Detect which cell encompasses the target text, then output its [X, Y] center coordinate. 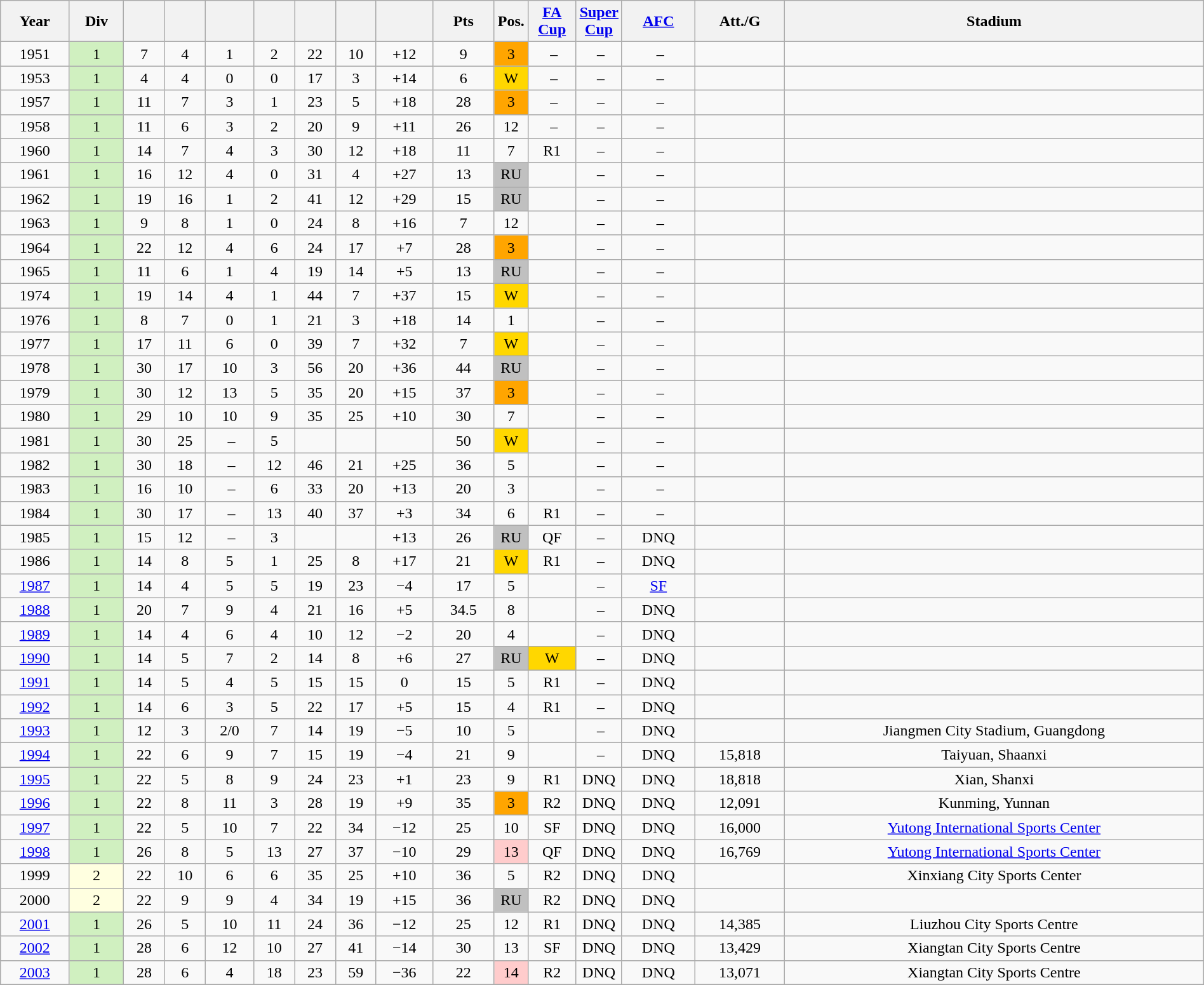
1958 [35, 126]
2002 [35, 948]
1990 [35, 658]
Year [35, 22]
59 [356, 972]
1978 [35, 368]
Xian, Shanxi [994, 779]
+12 [404, 54]
+7 [404, 247]
1996 [35, 803]
39 [315, 344]
2/0 [229, 731]
1995 [35, 779]
1994 [35, 755]
1977 [35, 344]
Taiyuan, Shaanxi [994, 755]
Xinxiang City Sports Center [994, 876]
1951 [35, 54]
+37 [404, 295]
−14 [404, 948]
Div [97, 22]
+17 [404, 561]
−36 [404, 972]
33 [315, 489]
1957 [35, 102]
+16 [404, 223]
1984 [35, 513]
+9 [404, 803]
+14 [404, 78]
1993 [35, 731]
1965 [35, 271]
+11 [404, 126]
+1 [404, 779]
1983 [35, 489]
56 [315, 368]
1985 [35, 537]
Stadium [994, 22]
16,000 [740, 828]
Liuzhou City Sports Centre [994, 924]
1989 [35, 634]
1979 [35, 392]
+25 [404, 465]
1997 [35, 828]
1964 [35, 247]
1999 [35, 876]
1982 [35, 465]
AFC [658, 22]
12,091 [740, 803]
+29 [404, 199]
1988 [35, 610]
Kunming, Yunnan [994, 803]
1980 [35, 417]
−5 [404, 731]
2003 [35, 972]
Jiangmen City Stadium, Guangdong [994, 731]
40 [315, 513]
1986 [35, 561]
16,769 [740, 852]
1953 [35, 78]
1991 [35, 682]
1998 [35, 852]
Pts [464, 22]
46 [315, 465]
1981 [35, 441]
13,071 [740, 972]
Super Cup [599, 22]
1992 [35, 707]
14,385 [740, 924]
1976 [35, 319]
+27 [404, 175]
1974 [35, 295]
15,818 [740, 755]
31 [315, 175]
Att./G [740, 22]
−10 [404, 852]
FA Cup [552, 22]
1987 [35, 586]
1963 [35, 223]
+36 [404, 368]
1962 [35, 199]
+32 [404, 344]
50 [464, 441]
2000 [35, 900]
2001 [35, 924]
1960 [35, 151]
+6 [404, 658]
13,429 [740, 948]
1961 [35, 175]
18,818 [740, 779]
−2 [404, 634]
Pos. [511, 22]
34.5 [464, 610]
+3 [404, 513]
